Detect which cell encompasses the target text, then output its (x, y) center coordinate. 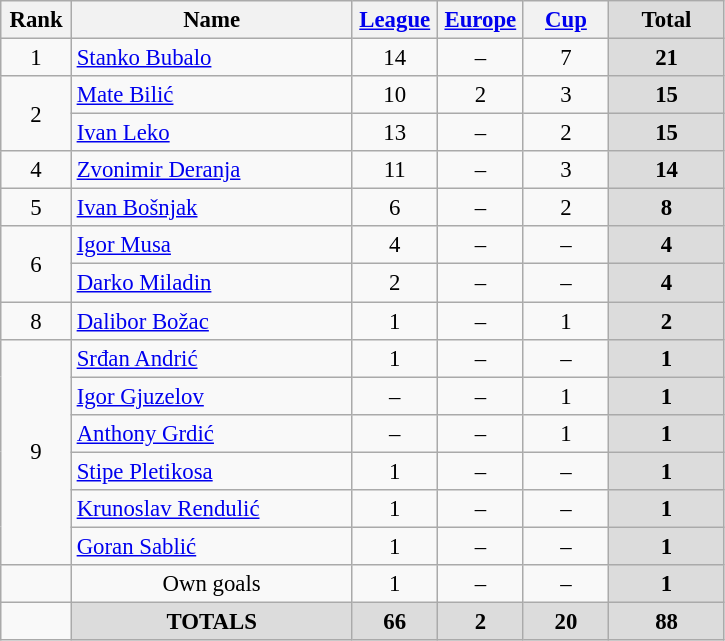
21 (667, 58)
League (395, 20)
Ivan Leko (212, 133)
13 (395, 133)
Europe (481, 20)
Rank (36, 20)
Srđan Andrić (212, 358)
66 (395, 621)
Dalibor Božac (212, 321)
Krunoslav Rendulić (212, 509)
Own goals (212, 584)
10 (395, 95)
Mate Bilić (212, 95)
Zvonimir Deranja (212, 170)
Darko Miladin (212, 283)
Stanko Bubalo (212, 58)
7 (566, 58)
Total (667, 20)
5 (36, 208)
Cup (566, 20)
88 (667, 621)
Name (212, 20)
Goran Sablić (212, 546)
20 (566, 621)
Ivan Bošnjak (212, 208)
Stipe Pletikosa (212, 471)
11 (395, 170)
9 (36, 452)
Igor Musa (212, 245)
Igor Gjuzelov (212, 396)
TOTALS (212, 621)
Anthony Grdić (212, 433)
